Find where the given text appears and provide that cell's center as (x, y) coordinate. 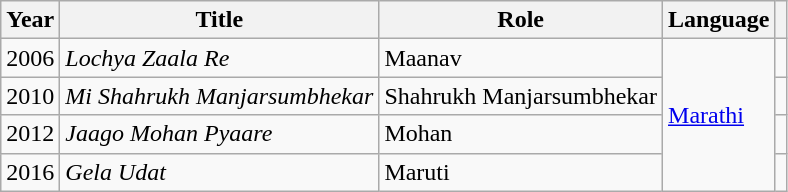
2010 (30, 96)
Mi Shahrukh Manjarsumbhekar (220, 96)
Maanav (521, 58)
2006 (30, 58)
Jaago Mohan Pyaare (220, 134)
Shahrukh Manjarsumbhekar (521, 96)
Gela Udat (220, 172)
Mohan (521, 134)
2016 (30, 172)
2012 (30, 134)
Role (521, 20)
Language (719, 20)
Year (30, 20)
Marathi (719, 115)
Title (220, 20)
Maruti (521, 172)
Lochya Zaala Re (220, 58)
